Provide the [x, y] coordinate of the cell's center where the given text is located.  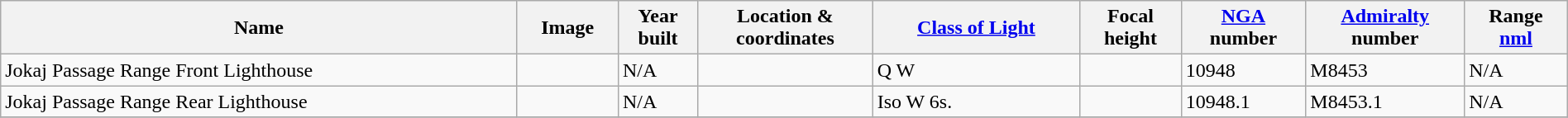
Class of Light [976, 28]
Yearbuilt [657, 28]
Jokaj Passage Range Front Lighthouse [259, 70]
Iso W 6s. [976, 101]
NGAnumber [1244, 28]
Rangenml [1517, 28]
Name [259, 28]
10948.1 [1244, 101]
Image [567, 28]
Q W [976, 70]
Admiraltynumber [1385, 28]
Location & coordinates [786, 28]
M8453.1 [1385, 101]
Focalheight [1131, 28]
10948 [1244, 70]
Jokaj Passage Range Rear Lighthouse [259, 101]
M8453 [1385, 70]
